Output the (x, y) coordinate of the center of the cell containing the given text.  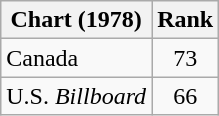
U.S. Billboard (76, 96)
Rank (186, 20)
66 (186, 96)
73 (186, 58)
Chart (1978) (76, 20)
Canada (76, 58)
